Detect which cell encompasses the target text, then output its (x, y) center coordinate. 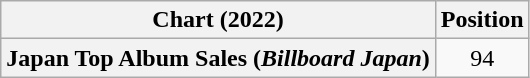
Japan Top Album Sales (Billboard Japan) (218, 58)
Position (482, 20)
94 (482, 58)
Chart (2022) (218, 20)
